Output the [X, Y] coordinate of the center of the cell containing the given text.  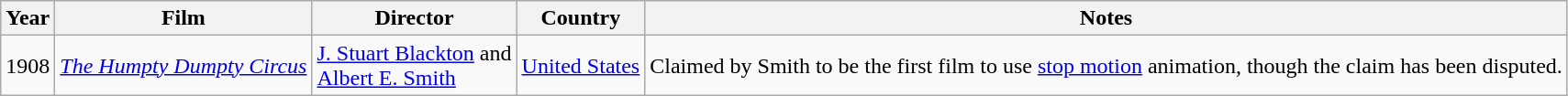
United States [581, 66]
Claimed by Smith to be the first film to use stop motion animation, though the claim has been disputed. [1106, 66]
Country [581, 18]
Year [28, 18]
Notes [1106, 18]
1908 [28, 66]
Director [415, 18]
J. Stuart Blackton andAlbert E. Smith [415, 66]
The Humpty Dumpty Circus [183, 66]
Film [183, 18]
